For the text-containing cell, return its midpoint in (X, Y) coordinate format. 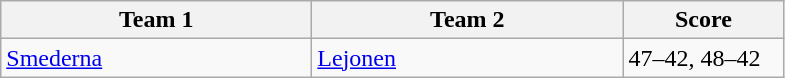
Team 1 (156, 20)
47–42, 48–42 (704, 58)
Lejonen (468, 58)
Score (704, 20)
Smederna (156, 58)
Team 2 (468, 20)
